Pinpoint the cell where the given text exists, returning its [X, Y] midpoint coordinate. 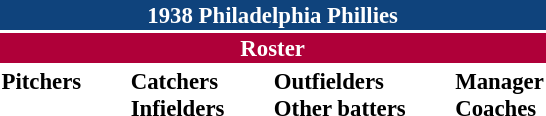
1938 Philadelphia Phillies [272, 15]
Roster [272, 48]
